Determine the [x, y] coordinate at the center of the cell enclosing the given text.  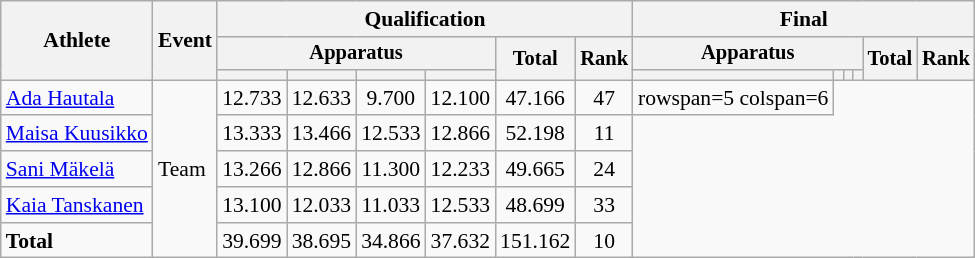
Ada Hautala [77, 98]
Final [804, 19]
47.166 [535, 98]
Qualification [425, 19]
Event [185, 40]
33 [604, 205]
13.266 [252, 169]
47 [604, 98]
Kaia Tanskanen [77, 205]
Maisa Kuusikko [77, 134]
12.100 [460, 98]
12.233 [460, 169]
12.033 [322, 205]
11 [604, 134]
Team [185, 169]
24 [604, 169]
Athlete [77, 40]
12.633 [322, 98]
52.198 [535, 134]
Sani Mäkelä [77, 169]
48.699 [535, 205]
13.100 [252, 205]
11.300 [390, 169]
49.665 [535, 169]
13.333 [252, 134]
13.466 [322, 134]
rowspan=5 colspan=6 [734, 98]
12.733 [252, 98]
11.033 [390, 205]
9.700 [390, 98]
